Pinpoint the cell where the given text exists, returning its [x, y] midpoint coordinate. 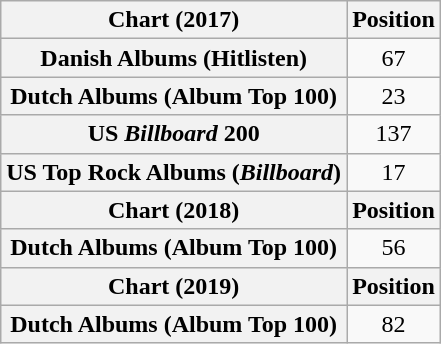
US Top Rock Albums (Billboard) [174, 172]
Chart (2017) [174, 20]
56 [394, 248]
23 [394, 96]
17 [394, 172]
Chart (2018) [174, 210]
US Billboard 200 [174, 134]
67 [394, 58]
Danish Albums (Hitlisten) [174, 58]
137 [394, 134]
Chart (2019) [174, 286]
82 [394, 324]
